Extract the [x, y] coordinate from the center of the cell holding the provided text.  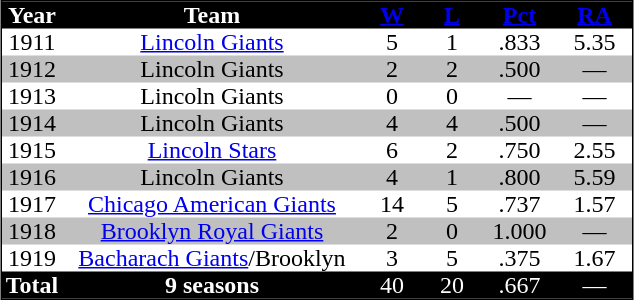
5.59 [594, 178]
1911 [32, 42]
1917 [32, 204]
Brooklyn Royal Giants [212, 232]
Chicago American Giants [212, 204]
L [452, 16]
.737 [520, 204]
1.000 [520, 232]
Lincoln Stars [212, 150]
1.57 [594, 204]
1919 [32, 258]
5.35 [594, 42]
Total [32, 286]
.750 [520, 150]
2.55 [594, 150]
Bacharach Giants/Brooklyn [212, 258]
Year [32, 16]
1915 [32, 150]
Pct [520, 16]
1.67 [594, 258]
.667 [520, 286]
.833 [520, 42]
RA [594, 16]
20 [452, 286]
.375 [520, 258]
6 [392, 150]
1913 [32, 96]
Team [212, 16]
3 [392, 258]
1912 [32, 70]
9 seasons [212, 286]
40 [392, 286]
W [392, 16]
.800 [520, 178]
1918 [32, 232]
14 [392, 204]
1916 [32, 178]
1914 [32, 124]
